Pinpoint the cell where the given text exists, returning its [X, Y] midpoint coordinate. 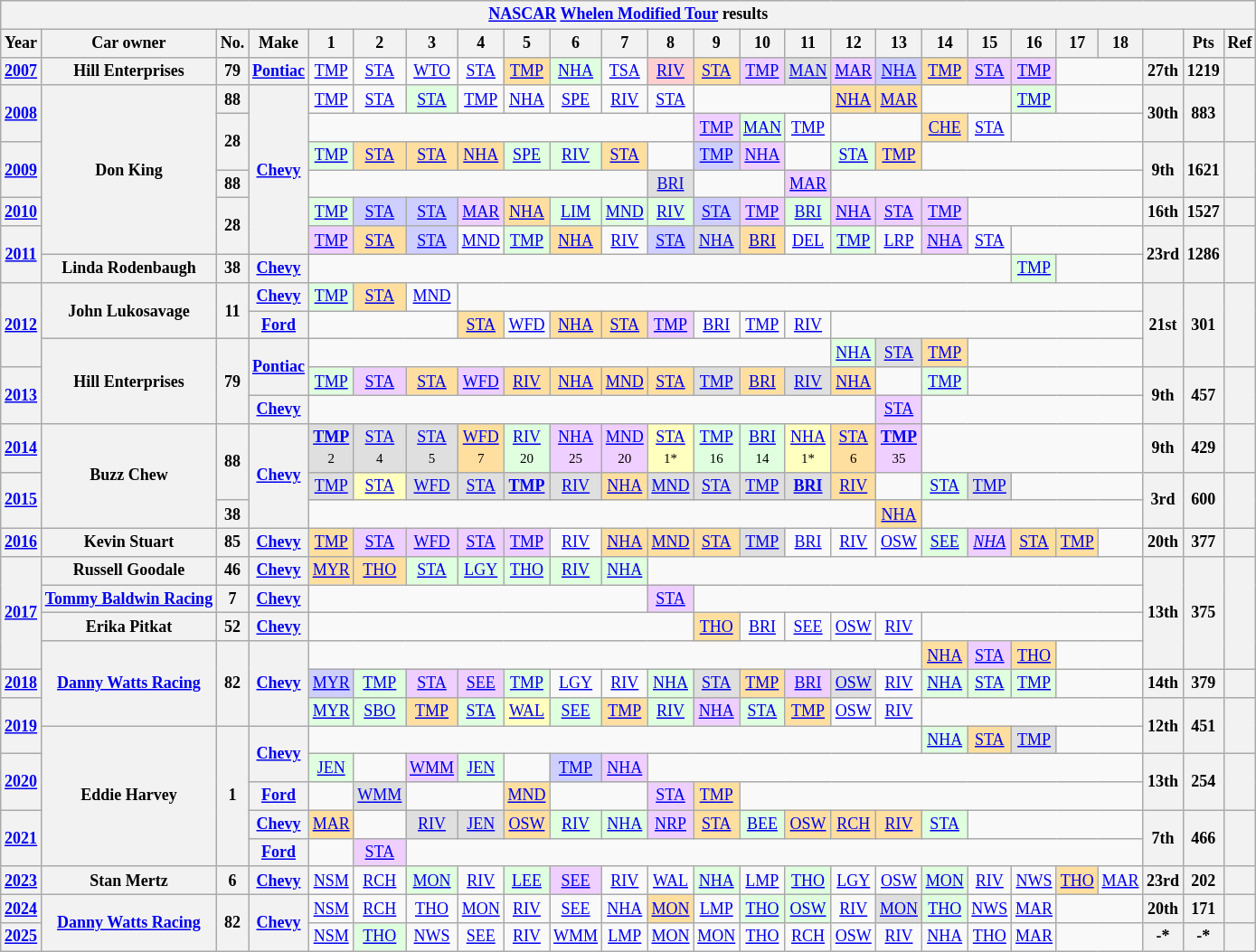
883 [1203, 113]
2014 [22, 448]
LRP [899, 240]
7th [1163, 838]
10 [763, 43]
2 [380, 43]
429 [1203, 448]
301 [1203, 325]
SBO [380, 711]
2017 [22, 613]
TSA [624, 71]
1286 [1203, 254]
DEL [808, 240]
3 [432, 43]
9 [716, 43]
RIV20 [526, 448]
2013 [22, 395]
BEE [763, 825]
2011 [22, 254]
Pts [1203, 43]
2008 [22, 113]
12th [1163, 725]
451 [1203, 725]
LIM [576, 212]
1621 [1203, 170]
14 [944, 43]
2015 [22, 500]
NRP [671, 825]
2016 [22, 542]
Eddie Harvey [128, 796]
Don King [128, 170]
NHA25 [576, 448]
2007 [22, 71]
2023 [22, 881]
STA6 [854, 448]
2019 [22, 725]
379 [1203, 683]
18 [1120, 43]
WFD7 [481, 448]
457 [1203, 395]
2010 [22, 212]
Russell Goodale [128, 571]
254 [1203, 782]
12 [854, 43]
STA4 [380, 448]
600 [1203, 500]
LEE [526, 881]
2021 [22, 838]
1527 [1203, 212]
46 [231, 571]
2009 [22, 170]
4 [481, 43]
STA5 [432, 448]
Make [279, 43]
16th [1163, 212]
TMP35 [899, 448]
Buzz Chew [128, 476]
3rd [1163, 500]
2018 [22, 683]
15 [989, 43]
CHE [944, 127]
No. [231, 43]
STA1* [671, 448]
2020 [22, 782]
30th [1163, 113]
2025 [22, 937]
Tommy Baldwin Racing [128, 599]
2024 [22, 910]
Stan Mertz [128, 881]
TMP16 [716, 448]
Erika Pitkat [128, 627]
5 [526, 43]
Year [22, 43]
2012 [22, 325]
NASCAR Whelen Modified Tour results [628, 14]
13 [899, 43]
MND20 [624, 448]
466 [1203, 838]
17 [1077, 43]
Linda Rodenbaugh [128, 268]
16 [1034, 43]
1219 [1203, 71]
BRI14 [763, 448]
Car owner [128, 43]
202 [1203, 881]
27th [1163, 71]
171 [1203, 910]
Kevin Stuart [128, 542]
52 [231, 627]
85 [231, 542]
WTO [432, 71]
NHA1* [808, 448]
TMP2 [331, 448]
Ref [1240, 43]
8 [671, 43]
14th [1163, 683]
375 [1203, 613]
21st [1163, 325]
John Lukosavage [128, 310]
377 [1203, 542]
